Capture the cell that displays the provided text and extract its [X, Y] central coordinate. 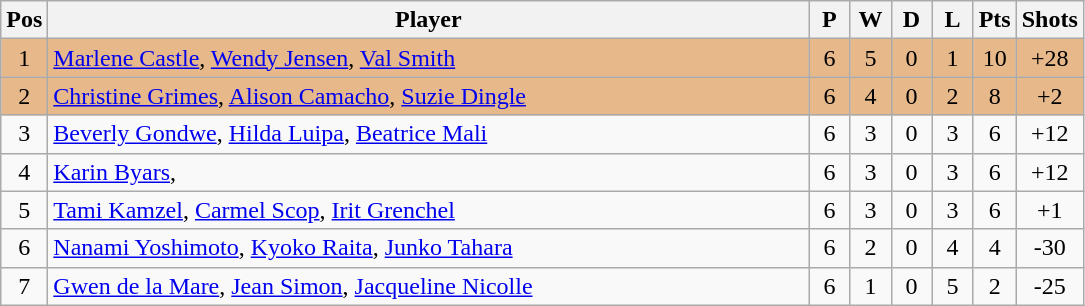
Karin Byars, [428, 172]
-25 [1050, 286]
Beverly Gondwe, Hilda Luipa, Beatrice Mali [428, 134]
+1 [1050, 210]
8 [994, 96]
P [830, 20]
10 [994, 58]
+2 [1050, 96]
-30 [1050, 248]
Marlene Castle, Wendy Jensen, Val Smith [428, 58]
Shots [1050, 20]
Player [428, 20]
Nanami Yoshimoto, Kyoko Raita, Junko Tahara [428, 248]
Tami Kamzel, Carmel Scop, Irit Grenchel [428, 210]
D [912, 20]
Pos [24, 20]
Pts [994, 20]
W [870, 20]
7 [24, 286]
Gwen de la Mare, Jean Simon, Jacqueline Nicolle [428, 286]
L [952, 20]
Christine Grimes, Alison Camacho, Suzie Dingle [428, 96]
+28 [1050, 58]
